Search for the cell housing the specified text and yield its (X, Y) center coordinate. 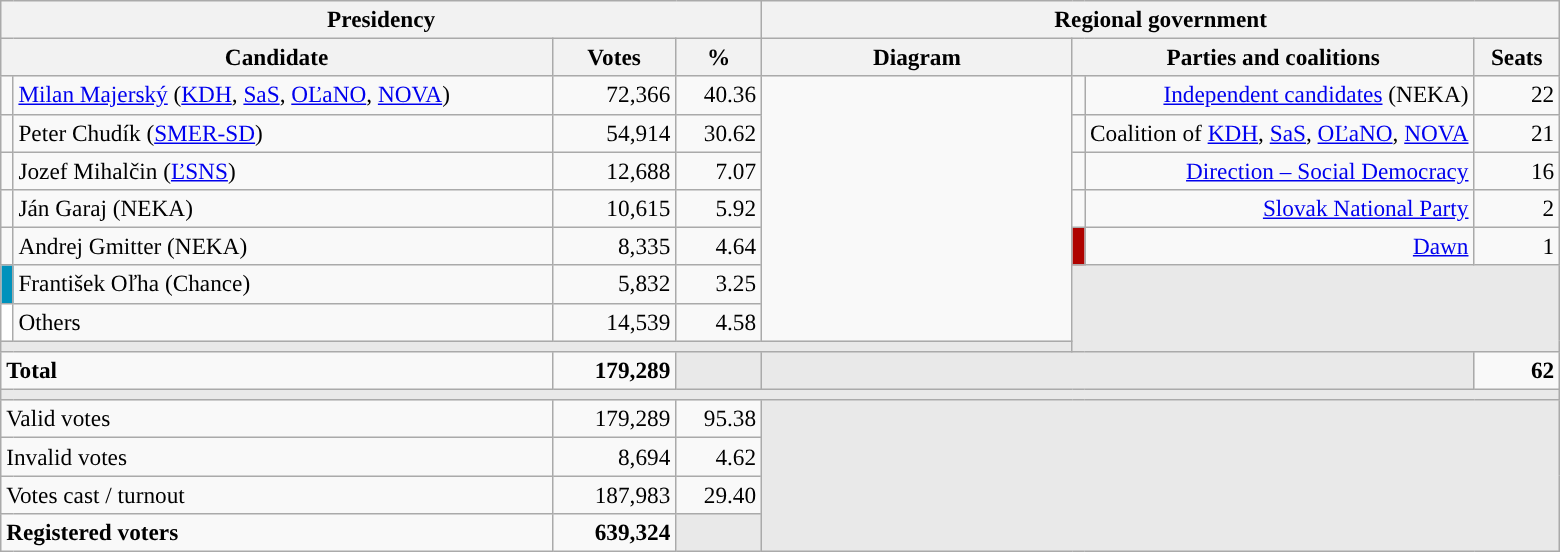
29.40 (719, 494)
Independent candidates (NEKA) (1280, 95)
Candidate (277, 57)
8,694 (614, 456)
4.58 (719, 322)
10,615 (614, 208)
1 (1517, 246)
7.07 (719, 170)
Others (282, 322)
72,366 (614, 95)
639,324 (614, 532)
2 (1517, 208)
40.36 (719, 95)
21 (1517, 133)
95.38 (719, 419)
4.62 (719, 456)
Ján Garaj (NEKA) (282, 208)
Milan Majerský (KDH, SaS, OĽaNO, NOVA) (282, 95)
12,688 (614, 170)
4.64 (719, 246)
Dawn (1280, 246)
16 (1517, 170)
22 (1517, 95)
František Oľha (Chance) (282, 284)
187,983 (614, 494)
Peter Chudík (SMER-SD) (282, 133)
Parties and coalitions (1273, 57)
54,914 (614, 133)
14,539 (614, 322)
Votes cast / turnout (277, 494)
5,832 (614, 284)
Presidency (382, 19)
Regional government (1161, 19)
Andrej Gmitter (NEKA) (282, 246)
Jozef Mihalčin (ĽSNS) (282, 170)
Total (277, 370)
8,335 (614, 246)
Diagram (918, 57)
Votes (614, 57)
% (719, 57)
Invalid votes (277, 456)
Registered voters (277, 532)
5.92 (719, 208)
Valid votes (277, 419)
Coalition of KDH, SaS, OĽaNO, NOVA (1280, 133)
30.62 (719, 133)
Direction – Social Democracy (1280, 170)
Slovak National Party (1280, 208)
3.25 (719, 284)
62 (1517, 370)
Seats (1517, 57)
